Detect which cell encompasses the target text, then output its [x, y] center coordinate. 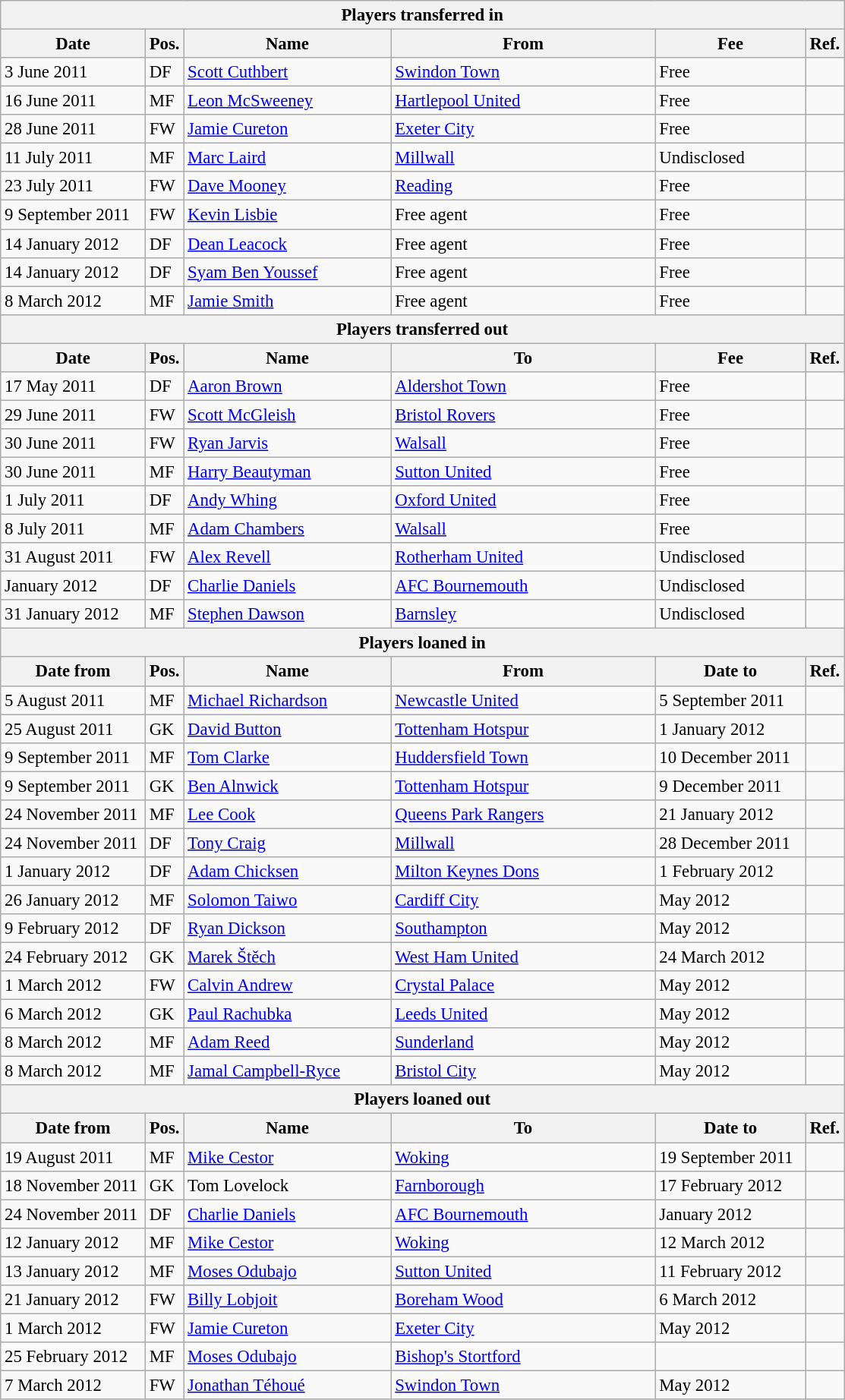
10 December 2011 [730, 757]
Jamie Smith [287, 301]
Syam Ben Youssef [287, 272]
Scott McGleish [287, 415]
7 March 2012 [73, 1385]
Kevin Lisbie [287, 215]
Andy Whing [287, 500]
Reading [523, 186]
Adam Chicksen [287, 872]
Players transferred out [422, 329]
Boreham Wood [523, 1300]
Bristol City [523, 1071]
Hartlepool United [523, 101]
Huddersfield Town [523, 757]
25 February 2012 [73, 1357]
Barnsley [523, 614]
12 January 2012 [73, 1242]
Ryan Dickson [287, 929]
Calvin Andrew [287, 985]
16 June 2011 [73, 101]
Marc Laird [287, 158]
11 February 2012 [730, 1271]
31 August 2011 [73, 557]
3 June 2011 [73, 72]
29 June 2011 [73, 415]
Solomon Taiwo [287, 900]
28 June 2011 [73, 129]
17 May 2011 [73, 386]
24 March 2012 [730, 957]
17 February 2012 [730, 1185]
Bishop's Stortford [523, 1357]
Ryan Jarvis [287, 443]
Adam Reed [287, 1042]
Lee Cook [287, 815]
Jamal Campbell-Ryce [287, 1071]
11 July 2011 [73, 158]
1 July 2011 [73, 500]
9 February 2012 [73, 929]
Farnborough [523, 1185]
Leon McSweeney [287, 101]
Players transferred in [422, 15]
David Button [287, 729]
9 December 2011 [730, 786]
Dean Leacock [287, 244]
Adam Chambers [287, 529]
Alex Revell [287, 557]
23 July 2011 [73, 186]
Paul Rachubka [287, 1014]
Tony Craig [287, 843]
Leeds United [523, 1014]
Tom Lovelock [287, 1185]
8 July 2011 [73, 529]
Ben Alnwick [287, 786]
Players loaned in [422, 643]
Newcastle United [523, 700]
5 August 2011 [73, 700]
Harry Beautyman [287, 471]
Stephen Dawson [287, 614]
Tom Clarke [287, 757]
19 September 2011 [730, 1157]
Oxford United [523, 500]
26 January 2012 [73, 900]
19 August 2011 [73, 1157]
24 February 2012 [73, 957]
13 January 2012 [73, 1271]
Dave Mooney [287, 186]
Cardiff City [523, 900]
Crystal Palace [523, 985]
Queens Park Rangers [523, 815]
Rotherham United [523, 557]
Michael Richardson [287, 700]
Bristol Rovers [523, 415]
Billy Lobjoit [287, 1300]
Milton Keynes Dons [523, 872]
Scott Cuthbert [287, 72]
Players loaned out [422, 1100]
25 August 2011 [73, 729]
18 November 2011 [73, 1185]
12 March 2012 [730, 1242]
Marek Štěch [287, 957]
31 January 2012 [73, 614]
28 December 2011 [730, 843]
Aldershot Town [523, 386]
5 September 2011 [730, 700]
Southampton [523, 929]
Jonathan Téhoué [287, 1385]
1 February 2012 [730, 872]
Aaron Brown [287, 386]
West Ham United [523, 957]
Sunderland [523, 1042]
